Scan for the cell matching the given text and deliver its (X, Y) coordinate at center. 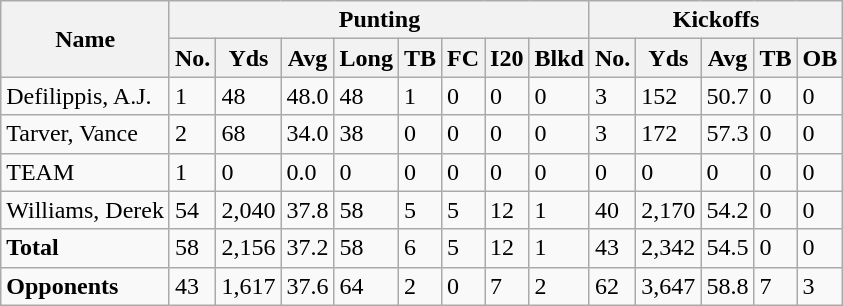
152 (668, 96)
54.2 (728, 210)
Kickoffs (716, 20)
2,170 (668, 210)
57.3 (728, 134)
OB (820, 58)
Name (86, 39)
TEAM (86, 172)
2,156 (248, 248)
2,342 (668, 248)
0.0 (308, 172)
64 (366, 286)
37.2 (308, 248)
6 (420, 248)
Opponents (86, 286)
54 (192, 210)
37.8 (308, 210)
Defilippis, A.J. (86, 96)
50.7 (728, 96)
Long (366, 58)
Punting (379, 20)
FC (464, 58)
2,040 (248, 210)
38 (366, 134)
40 (612, 210)
Tarver, Vance (86, 134)
54.5 (728, 248)
I20 (507, 58)
Williams, Derek (86, 210)
172 (668, 134)
62 (612, 286)
Total (86, 248)
34.0 (308, 134)
Blkd (559, 58)
37.6 (308, 286)
1,617 (248, 286)
68 (248, 134)
3,647 (668, 286)
58.8 (728, 286)
48.0 (308, 96)
